From the cell containing the given text, extract its center point as [x, y] coordinate. 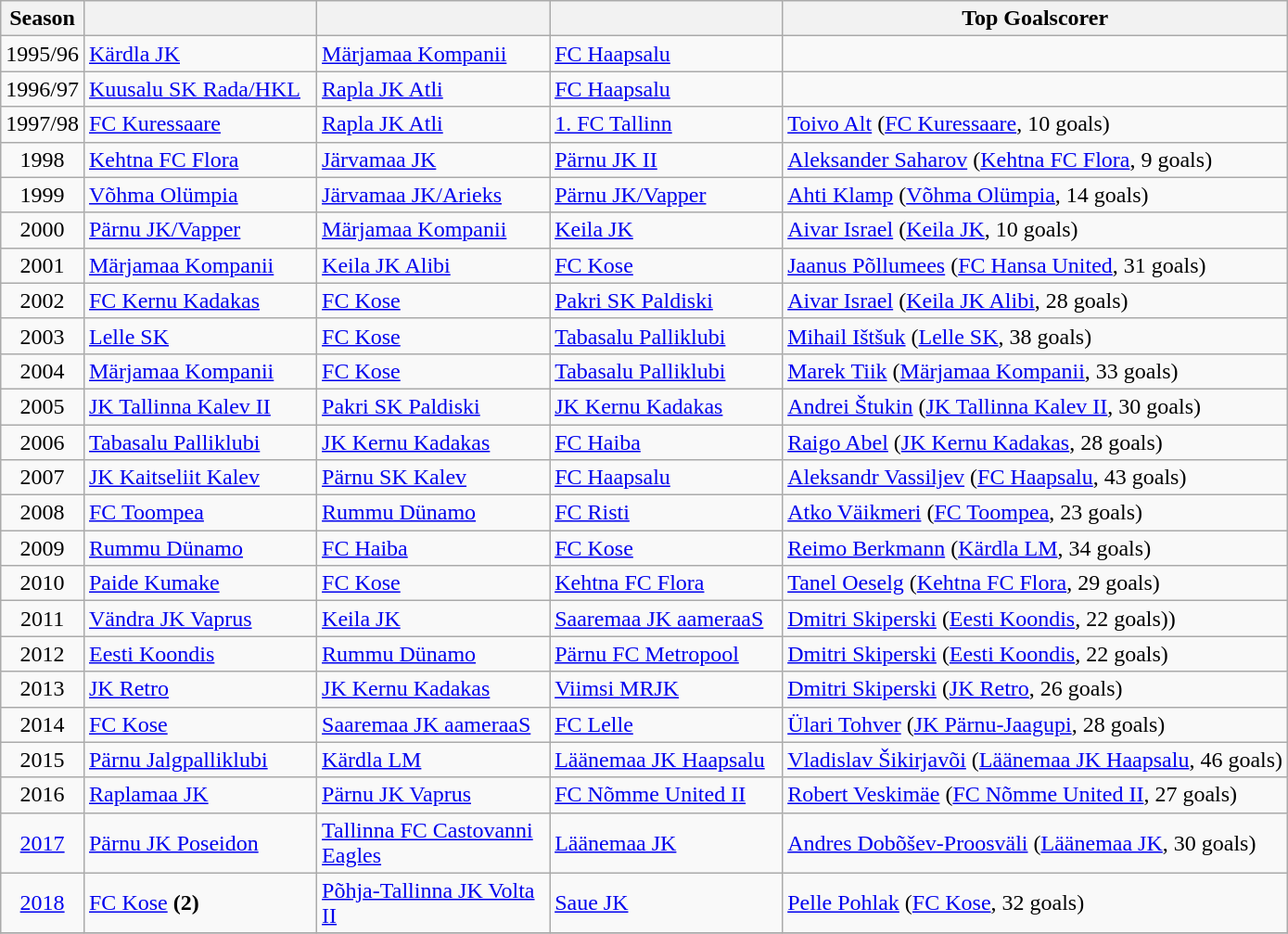
FC Kose (2) [200, 903]
Ahti Klamp (Võhma Olümpia, 14 goals) [1035, 195]
FC Toompea [200, 513]
Raplamaa JK [200, 795]
Marek Tiik (Märjamaa Kompanii, 33 goals) [1035, 371]
Andrei Štukin (JK Tallinna Kalev II, 30 goals) [1035, 406]
2015 [43, 760]
Pärnu SK Kalev [434, 478]
JK Kaitseliit Kalev [200, 478]
Aleksander Saharov (Kehtna FC Flora, 9 goals) [1035, 160]
Eesti Koondis [200, 654]
Andres Dobõšev-Proosväli (Läänemaa JK, 30 goals) [1035, 842]
2009 [43, 548]
Top Goalscorer [1035, 19]
Jaanus Põllumees (FC Hansa United, 31 goals) [1035, 265]
Dmitri Skiperski (Eesti Koondis, 22 goals)) [1035, 619]
2018 [43, 903]
2004 [43, 371]
Põhja-Tallinna JK Volta II [434, 903]
2016 [43, 795]
Mihail Ištšuk (Lelle SK, 38 goals) [1035, 336]
Vladislav Šikirjavõi (Läänemaa JK Haapsalu, 46 goals) [1035, 760]
1. FC Tallinn [666, 124]
Paide Kumake [200, 583]
JK Tallinna Kalev II [200, 406]
Atko Väikmeri (FC Toompea, 23 goals) [1035, 513]
Tallinna FC Castovanni Eagles [434, 842]
1995/96 [43, 54]
2003 [43, 336]
Järvamaa JK/Arieks [434, 195]
Aleksandr Vassiljev (FC Haapsalu, 43 goals) [1035, 478]
2007 [43, 478]
FC Nõmme United II [666, 795]
Dmitri Skiperski (JK Retro, 26 goals) [1035, 689]
Pärnu JK Poseidon [200, 842]
Aivar Israel (Keila JK Alibi, 28 goals) [1035, 301]
Saue JK [666, 903]
2011 [43, 619]
FC Lelle [666, 724]
2002 [43, 301]
2012 [43, 654]
Pärnu JK Vaprus [434, 795]
2008 [43, 513]
Lelle SK [200, 336]
Vändra JK Vaprus [200, 619]
Pärnu Jalgpalliklubi [200, 760]
FC Kuressaare [200, 124]
Reimo Berkmann (Kärdla LM, 34 goals) [1035, 548]
Keila JK Alibi [434, 265]
FC Kernu Kadakas [200, 301]
Ülari Tohver (JK Pärnu-Jaagupi, 28 goals) [1035, 724]
Järvamaa JK [434, 160]
2014 [43, 724]
Pärnu FC Metropool [666, 654]
2013 [43, 689]
Raigo Abel (JK Kernu Kadakas, 28 goals) [1035, 442]
Läänemaa JK Haapsalu [666, 760]
Pärnu JK II [666, 160]
FC Risti [666, 513]
Tanel Oeselg (Kehtna FC Flora, 29 goals) [1035, 583]
Võhma Olümpia [200, 195]
JK Retro [200, 689]
Pelle Pohlak (FC Kose, 32 goals) [1035, 903]
Robert Veskimäe (FC Nõmme United II, 27 goals) [1035, 795]
Kuusalu SK Rada/HKL [200, 89]
2001 [43, 265]
Kärdla JK [200, 54]
2000 [43, 230]
2006 [43, 442]
2005 [43, 406]
Season [43, 19]
Kärdla LM [434, 760]
Dmitri Skiperski (Eesti Koondis, 22 goals) [1035, 654]
Viimsi MRJK [666, 689]
1998 [43, 160]
Läänemaa JK [666, 842]
1997/98 [43, 124]
1999 [43, 195]
2017 [43, 842]
Aivar Israel (Keila JK, 10 goals) [1035, 230]
2010 [43, 583]
Toivo Alt (FC Kuressaare, 10 goals) [1035, 124]
1996/97 [43, 89]
